For the text-containing cell, return its midpoint in [X, Y] coordinate format. 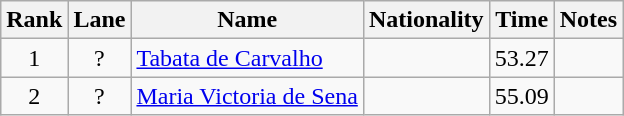
Nationality [426, 20]
Lane [100, 20]
Time [522, 20]
55.09 [522, 96]
53.27 [522, 58]
Rank [34, 20]
Name [247, 20]
Notes [588, 20]
Maria Victoria de Sena [247, 96]
1 [34, 58]
Tabata de Carvalho [247, 58]
2 [34, 96]
